Search for the cell housing the specified text and yield its [x, y] center coordinate. 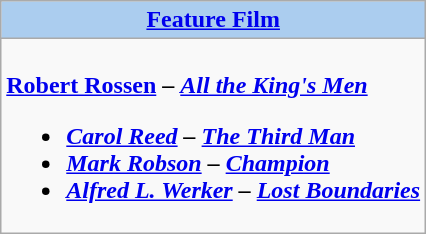
Feature Film [214, 20]
Robert Rossen – All the King's MenCarol Reed – The Third ManMark Robson – ChampionAlfred L. Werker – Lost Boundaries [214, 136]
